Return the (X, Y) coordinate for the center point of the cell that contains the specified text.  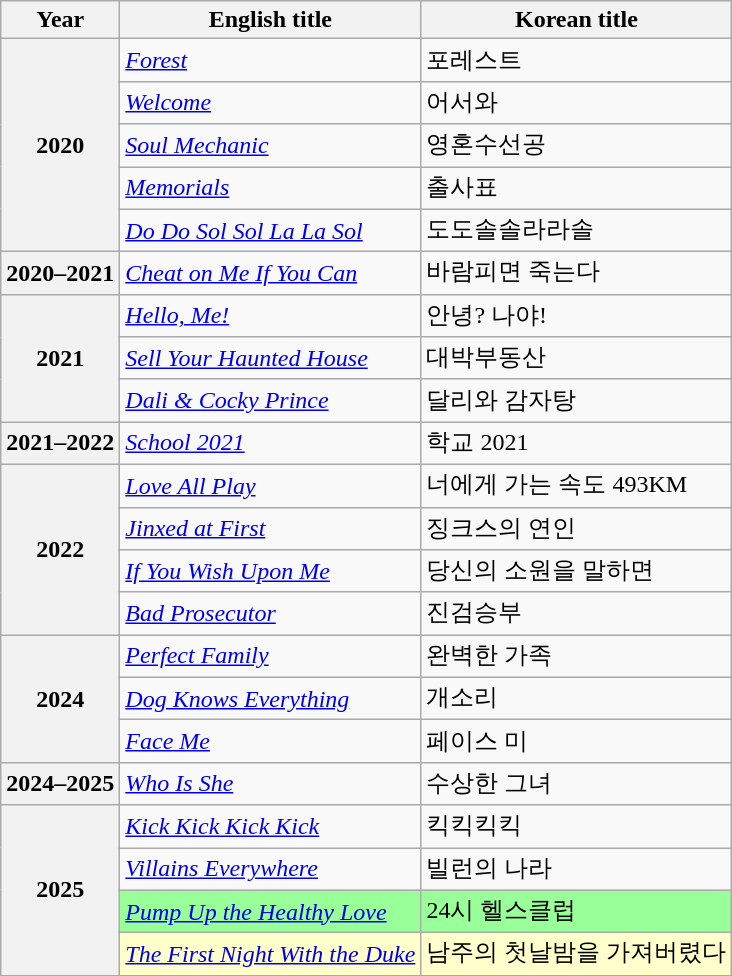
바람피면 죽는다 (576, 274)
If You Wish Upon Me (270, 572)
2020 (60, 146)
Who Is She (270, 784)
Memorials (270, 188)
도도솔솔라라솔 (576, 230)
개소리 (576, 698)
페이스 미 (576, 742)
출사표 (576, 188)
2020–2021 (60, 274)
24시 헬스클럽 (576, 912)
대박부동산 (576, 358)
Dali & Cocky Prince (270, 400)
Welcome (270, 102)
어서와 (576, 102)
Villains Everywhere (270, 870)
Bad Prosecutor (270, 614)
영혼수선공 (576, 146)
포레스트 (576, 60)
완벽한 가족 (576, 656)
달리와 감자탕 (576, 400)
Kick Kick Kick Kick (270, 826)
빌런의 나라 (576, 870)
Face Me (270, 742)
Dog Knows Everything (270, 698)
School 2021 (270, 444)
당신의 소원을 말하면 (576, 572)
2024–2025 (60, 784)
징크스의 연인 (576, 528)
Cheat on Me If You Can (270, 274)
진검승부 (576, 614)
2022 (60, 549)
킥킥킥킥 (576, 826)
2025 (60, 890)
Pump Up the Healthy Love (270, 912)
Love All Play (270, 486)
Korean title (576, 20)
Do Do Sol Sol La La Sol (270, 230)
English title (270, 20)
Sell Your Haunted House (270, 358)
Year (60, 20)
2021–2022 (60, 444)
The First Night With the Duke (270, 954)
안녕? 나야! (576, 316)
2024 (60, 699)
Hello, Me! (270, 316)
Jinxed at First (270, 528)
Forest (270, 60)
Perfect Family (270, 656)
수상한 그녀 (576, 784)
남주의 첫날밤을 가져버렸다 (576, 954)
2021 (60, 358)
학교 2021 (576, 444)
너에게 가는 속도 493KM (576, 486)
Soul Mechanic (270, 146)
